Provide the [X, Y] coordinate of the cell's center where the given text is located.  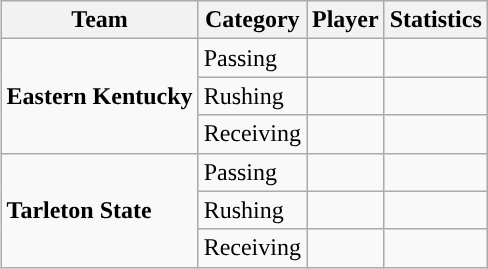
Eastern Kentucky [100, 96]
Tarleton State [100, 210]
Team [100, 20]
Player [345, 20]
Category [252, 20]
Statistics [436, 20]
